Determine the (x, y) coordinate at the center of the cell enclosing the given text.  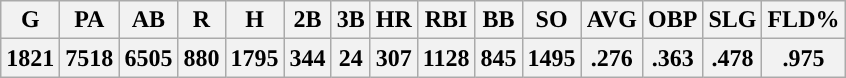
1795 (254, 58)
SO (552, 20)
PA (90, 20)
344 (308, 58)
FLD% (804, 20)
R (202, 20)
1495 (552, 58)
H (254, 20)
OBP (672, 20)
.478 (732, 58)
845 (498, 58)
6505 (148, 58)
SLG (732, 20)
.276 (612, 58)
7518 (90, 58)
BB (498, 20)
307 (394, 58)
1821 (30, 58)
RBI (446, 20)
1128 (446, 58)
2B (308, 20)
G (30, 20)
AB (148, 20)
.975 (804, 58)
3B (350, 20)
HR (394, 20)
.363 (672, 58)
880 (202, 58)
AVG (612, 20)
24 (350, 58)
